Return the [X, Y] coordinate for the center point of the cell that contains the specified text.  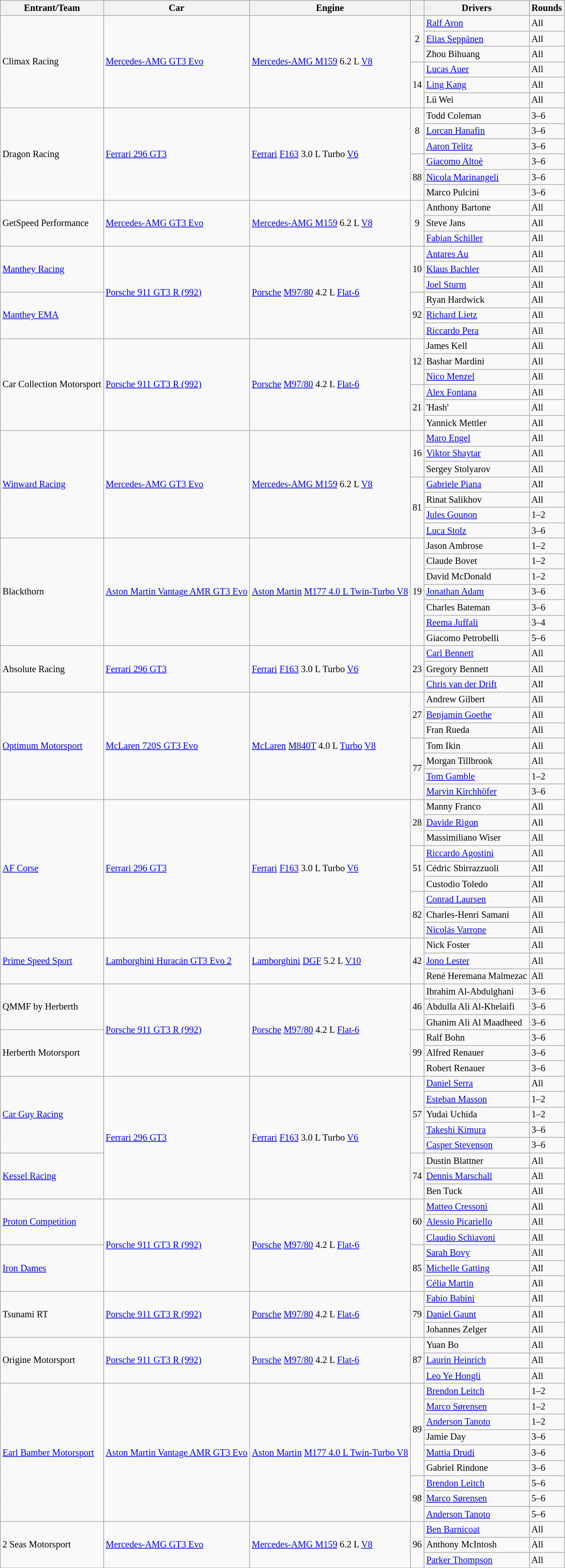
Morgan Tillbrook [476, 761]
Blackthorn [52, 592]
88 [417, 177]
23 [417, 668]
16 [417, 454]
Jamie Day [476, 1437]
12 [417, 362]
Ryan Hardwick [476, 300]
Célia Martin [476, 1284]
Maro Engel [476, 438]
Ibrahim Al-Abdulghani [476, 991]
Steve Jans [476, 223]
Dragon Racing [52, 154]
Gregory Bennett [476, 669]
Alfred Renauer [476, 1053]
82 [417, 914]
Anthony Bartone [476, 208]
Alex Fontana [476, 392]
77 [417, 769]
Matteo Cressoni [476, 1207]
Proton Competition [52, 1222]
Ralf Bohn [476, 1037]
Tom Gamble [476, 776]
Benjamin Goethe [476, 715]
Fabian Schiller [476, 238]
Origine Motorsport [52, 1360]
Jules Gounon [476, 515]
Riccardo Agostini [476, 853]
Claudio Schiavoni [476, 1237]
Chris van der Drift [476, 684]
Alessio Picariello [476, 1222]
Daniel Serra [476, 1084]
Nicola Marinangeli [476, 177]
Gabriel Rindone [476, 1468]
Nico Menzel [476, 377]
Charles-Henri Samani [476, 915]
Jono Lester [476, 961]
Car Collection Motorsport [52, 384]
Dennis Marschall [476, 1176]
Lü Wei [476, 100]
96 [417, 1544]
Marco Pulcini [476, 192]
James Kell [476, 346]
27 [417, 715]
Claude Bovet [476, 561]
Tom Ikin [476, 746]
19 [417, 592]
Dustin Blattner [476, 1161]
21 [417, 407]
Iron Dames [52, 1268]
99 [417, 1053]
89 [417, 1429]
Daniel Gaunt [476, 1314]
87 [417, 1360]
Fran Rueda [476, 730]
Charles Bateman [476, 607]
79 [417, 1314]
Manthey EMA [52, 315]
14 [417, 85]
René Heremana Malmezac [476, 976]
60 [417, 1222]
Winward Racing [52, 484]
Nick Foster [476, 945]
Sergey Stolyarov [476, 469]
Car Guy Racing [52, 1114]
Ben Tuck [476, 1191]
Johannes Zelger [476, 1330]
Michelle Gatting [476, 1268]
2 Seas Motorsport [52, 1544]
Entrant/Team [52, 8]
Earl Bamber Motorsport [52, 1452]
10 [417, 269]
85 [417, 1268]
Elias Seppänen [476, 39]
Climax Racing [52, 62]
Ralf Aron [476, 23]
57 [417, 1114]
3–4 [547, 623]
Jonathan Adam [476, 592]
AF Corse [52, 868]
Aaron Telitz [476, 146]
Rounds [547, 8]
Robert Renauer [476, 1068]
Fabio Babini [476, 1299]
8 [417, 131]
Mattia Drudi [476, 1452]
Ghanim Ali Al Maadheed [476, 1022]
Tsunami RT [52, 1314]
Richard Lietz [476, 315]
Optimum Motorsport [52, 746]
Klaus Bachler [476, 269]
Marvin Kirchhöfer [476, 792]
Sarah Bovy [476, 1252]
Casper Stevenson [476, 1145]
Kessel Racing [52, 1176]
Luca Stolz [476, 531]
Yuan Bo [476, 1345]
Gabriele Piana [476, 484]
Davide Rigon [476, 822]
Viktor Shaytar [476, 453]
Todd Coleman [476, 116]
Manthey Racing [52, 269]
Yannick Mettler [476, 423]
Ling Kang [476, 85]
Ben Barnicoat [476, 1529]
Esteban Masson [476, 1099]
98 [417, 1499]
Rinat Salikhov [476, 500]
Laurin Heinrich [476, 1360]
Anthony McIntosh [476, 1545]
GetSpeed Performance [52, 223]
Lamborghini DGF 5.2 L V10 [330, 961]
Massimiliano Wiser [476, 838]
92 [417, 315]
'Hash' [476, 407]
Absolute Racing [52, 668]
Lorcan Hanafin [476, 131]
Reema Juffali [476, 623]
Cédric Sbirrazzuoli [476, 868]
Riccardo Pera [476, 331]
Joel Sturm [476, 284]
2 [417, 38]
Parker Thompson [476, 1560]
74 [417, 1176]
9 [417, 223]
Antares Au [476, 254]
Car [177, 8]
51 [417, 868]
Prime Speed Sport [52, 961]
Zhou Bihuang [476, 54]
Manny Franco [476, 807]
Conrad Laursen [476, 899]
Nicolás Varrone [476, 930]
Custodio Toledo [476, 884]
McLaren 720S GT3 Evo [177, 746]
Andrew Gilbert [476, 700]
Carl Bennett [476, 653]
Giacomo Petrobelli [476, 638]
Abdulla Ali Al-Khelaifi [476, 1007]
Herberth Motorsport [52, 1053]
42 [417, 961]
Jason Ambrose [476, 546]
McLaren M840T 4.0 L Turbo V8 [330, 746]
Lucas Auer [476, 69]
Engine [330, 8]
81 [417, 508]
David McDonald [476, 577]
Lamborghini Huracán GT3 Evo 2 [177, 961]
Takeshi Kimura [476, 1130]
Drivers [476, 8]
Giacomo Altoè [476, 162]
Leo Ye Hongli [476, 1376]
Yudai Uchida [476, 1115]
46 [417, 1006]
QMMF by Herberth [52, 1006]
28 [417, 822]
Bashar Mardini [476, 361]
